Locate the cell with the specified text and output its (X, Y) center coordinate. 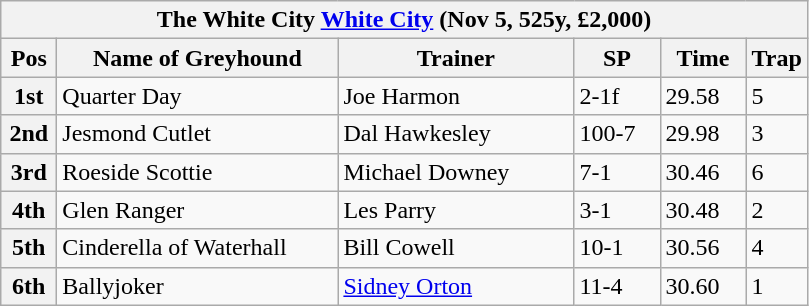
4 (776, 248)
7-1 (617, 172)
30.56 (703, 248)
Bill Cowell (456, 248)
3 (776, 134)
6 (776, 172)
3rd (29, 172)
Name of Greyhound (198, 58)
Ballyjoker (198, 286)
3-1 (617, 210)
Trap (776, 58)
5th (29, 248)
Roeside Scottie (198, 172)
Pos (29, 58)
Joe Harmon (456, 96)
6th (29, 286)
Jesmond Cutlet (198, 134)
100-7 (617, 134)
Quarter Day (198, 96)
2 (776, 210)
30.48 (703, 210)
Trainer (456, 58)
5 (776, 96)
Cinderella of Waterhall (198, 248)
2nd (29, 134)
30.46 (703, 172)
30.60 (703, 286)
Time (703, 58)
1 (776, 286)
29.58 (703, 96)
Glen Ranger (198, 210)
Michael Downey (456, 172)
1st (29, 96)
2-1f (617, 96)
The White City White City (Nov 5, 525y, £2,000) (404, 20)
29.98 (703, 134)
10-1 (617, 248)
Sidney Orton (456, 286)
Les Parry (456, 210)
Dal Hawkesley (456, 134)
SP (617, 58)
4th (29, 210)
11-4 (617, 286)
